Detect which cell encompasses the target text, then output its (x, y) center coordinate. 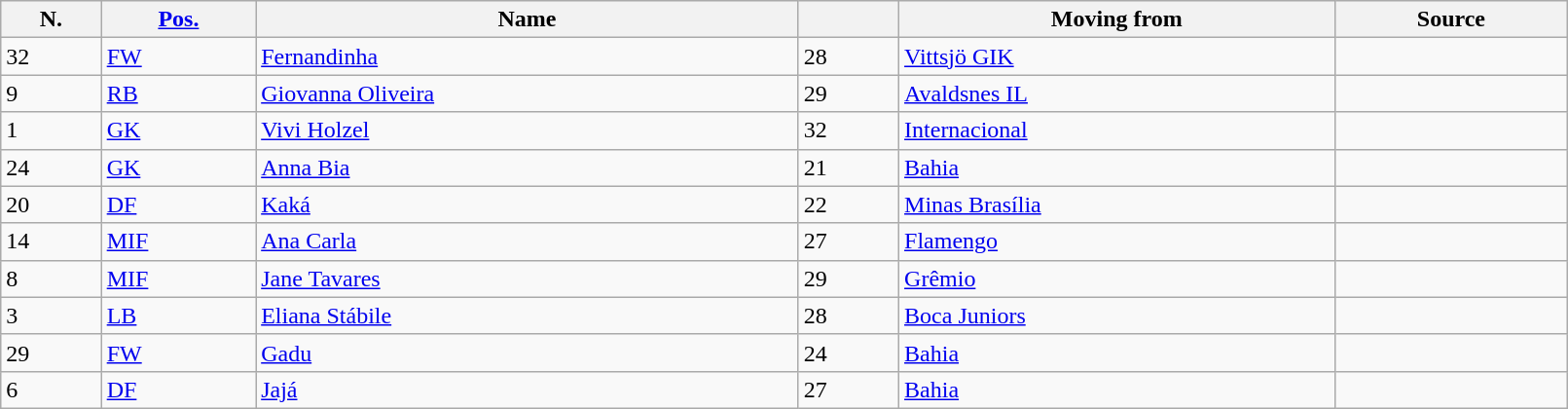
Minas Brasília (1117, 204)
Jajá (528, 390)
RB (179, 93)
Name (528, 19)
Fernandinha (528, 56)
Vivi Holzel (528, 130)
Anna Bia (528, 167)
Giovanna Oliveira (528, 93)
Eliana Stábile (528, 316)
Ana Carla (528, 242)
LB (179, 316)
22 (849, 204)
Moving from (1117, 19)
Flamengo (1117, 242)
Internacional (1117, 130)
Pos. (179, 19)
Boca Juniors (1117, 316)
6 (51, 390)
Vittsjö GIK (1117, 56)
3 (51, 316)
1 (51, 130)
Kaká (528, 204)
9 (51, 93)
21 (849, 167)
14 (51, 242)
Grêmio (1117, 279)
Gadu (528, 353)
8 (51, 279)
Source (1451, 19)
20 (51, 204)
Avaldsnes IL (1117, 93)
N. (51, 19)
Jane Tavares (528, 279)
